Provide the (x, y) coordinate of the cell's center where the given text is located.  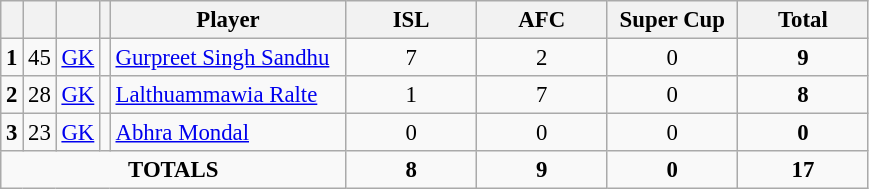
AFC (542, 20)
17 (804, 170)
Abhra Mondal (228, 133)
TOTALS (174, 170)
28 (40, 95)
45 (40, 58)
Player (228, 20)
Super Cup (672, 20)
Lalthuammawia Ralte (228, 95)
23 (40, 133)
ISL (412, 20)
Gurpreet Singh Sandhu (228, 58)
Total (804, 20)
3 (12, 133)
